Return [X, Y] of the center of cell containing provided text 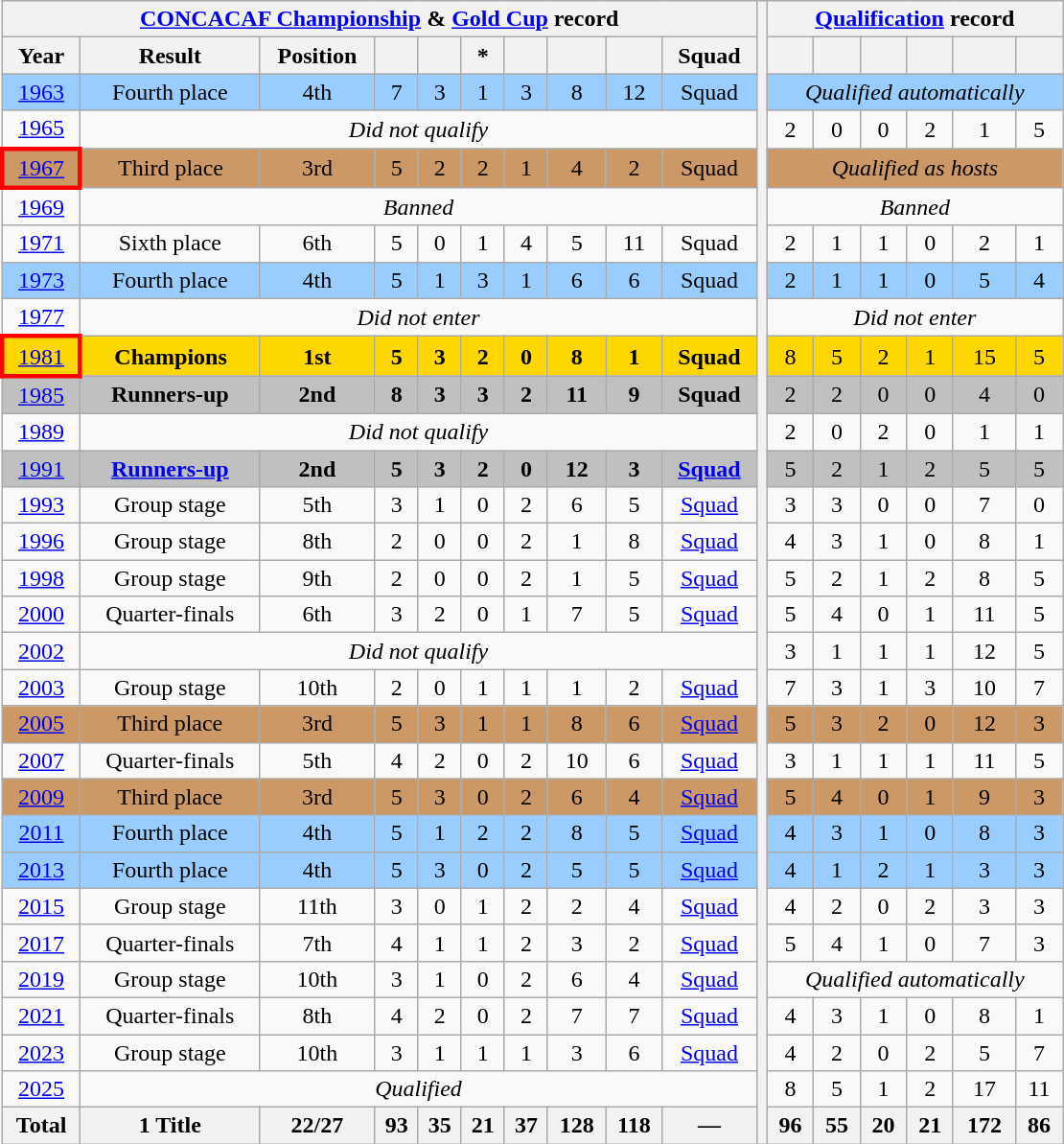
Result [171, 56]
2013 [41, 870]
1967 [41, 167]
Qualified as hosts [914, 167]
86 [1039, 1126]
1965 [41, 129]
9th [318, 578]
2002 [41, 651]
20 [884, 1126]
1981 [41, 357]
2005 [41, 724]
15 [983, 357]
Champions [171, 357]
1993 [41, 505]
1991 [41, 469]
2009 [41, 797]
2015 [41, 906]
118 [635, 1126]
Position [318, 56]
2011 [41, 833]
2017 [41, 943]
1st [318, 357]
93 [397, 1126]
2007 [41, 760]
1977 [41, 317]
37 [525, 1126]
2000 [41, 615]
1996 [41, 542]
1969 [41, 207]
1971 [41, 244]
Year [41, 56]
1 Title [171, 1126]
22/27 [318, 1126]
1989 [41, 432]
* [483, 56]
2003 [41, 688]
2025 [41, 1089]
1963 [41, 92]
CONCACAF Championship & Gold Cup record [380, 19]
172 [983, 1126]
2019 [41, 979]
— [709, 1126]
11th [318, 906]
17 [983, 1089]
2023 [41, 1052]
1973 [41, 280]
96 [790, 1126]
35 [439, 1126]
7th [318, 943]
Qualified [418, 1089]
55 [838, 1126]
Total [41, 1126]
Qualification record [914, 19]
1998 [41, 578]
2021 [41, 1016]
1985 [41, 395]
128 [577, 1126]
Sixth place [171, 244]
